Return [X, Y] of the center of cell containing provided text 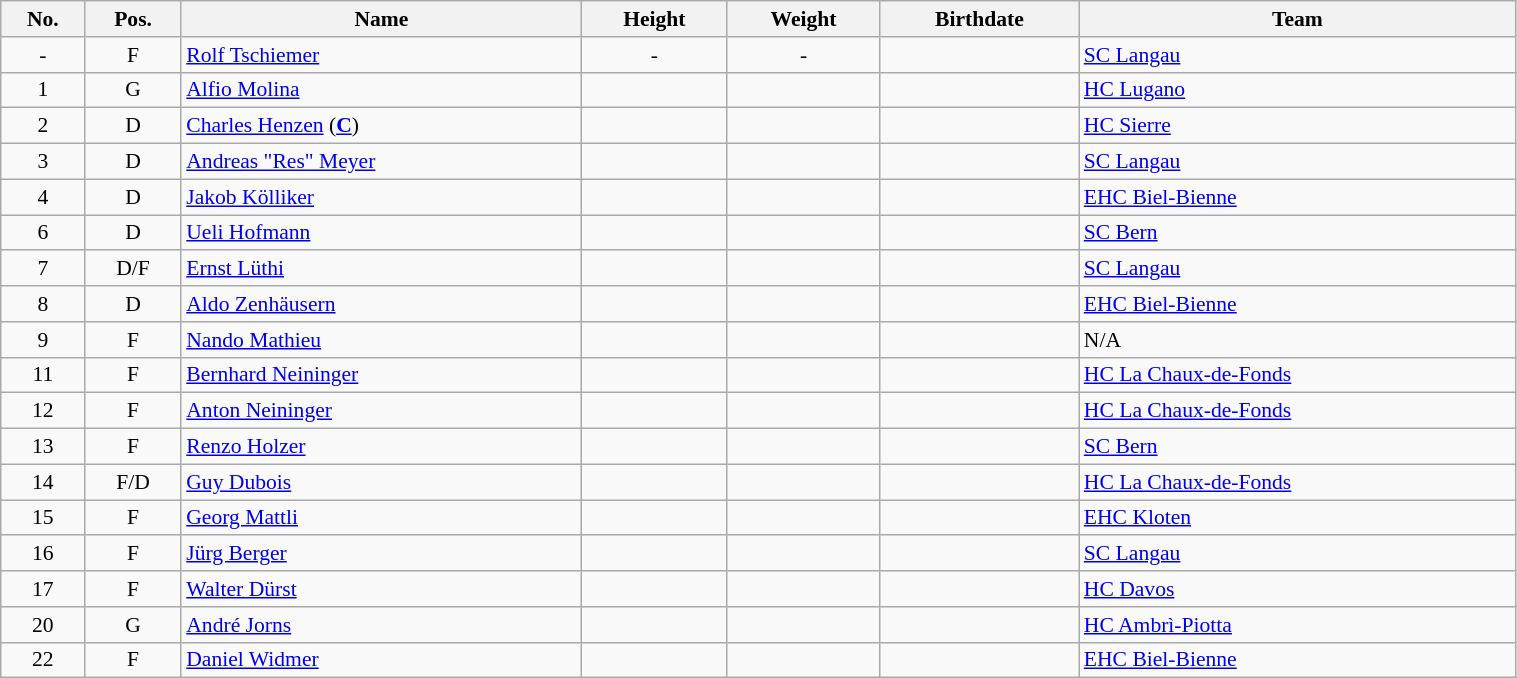
HC Sierre [1298, 126]
EHC Kloten [1298, 518]
Georg Mattli [381, 518]
Anton Neininger [381, 411]
HC Davos [1298, 589]
Ueli Hofmann [381, 233]
Weight [804, 19]
Name [381, 19]
20 [43, 625]
Daniel Widmer [381, 660]
13 [43, 447]
HC Ambrì-Piotta [1298, 625]
N/A [1298, 340]
6 [43, 233]
D/F [133, 269]
Nando Mathieu [381, 340]
Birthdate [980, 19]
F/D [133, 482]
Bernhard Neininger [381, 375]
Andreas "Res" Meyer [381, 162]
17 [43, 589]
Walter Dürst [381, 589]
3 [43, 162]
11 [43, 375]
Aldo Zenhäusern [381, 304]
14 [43, 482]
7 [43, 269]
Jürg Berger [381, 554]
22 [43, 660]
Team [1298, 19]
Pos. [133, 19]
Height [654, 19]
Guy Dubois [381, 482]
No. [43, 19]
4 [43, 197]
HC Lugano [1298, 90]
15 [43, 518]
8 [43, 304]
Jakob Kölliker [381, 197]
Renzo Holzer [381, 447]
2 [43, 126]
12 [43, 411]
André Jorns [381, 625]
Rolf Tschiemer [381, 55]
16 [43, 554]
Ernst Lüthi [381, 269]
9 [43, 340]
1 [43, 90]
Charles Henzen (C) [381, 126]
Alfio Molina [381, 90]
